From the cell containing the given text, extract its center point as [X, Y] coordinate. 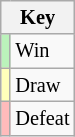
Draw [42, 85]
Win [42, 51]
Key [38, 17]
Defeat [42, 118]
